Pinpoint the cell where the given text exists, returning its [x, y] midpoint coordinate. 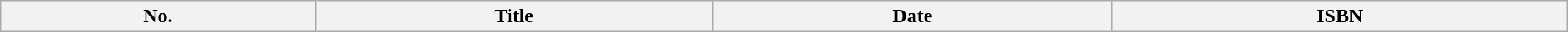
Date [912, 16]
No. [158, 16]
ISBN [1340, 16]
Title [514, 16]
